Scan for the cell matching the given text and deliver its [x, y] coordinate at center. 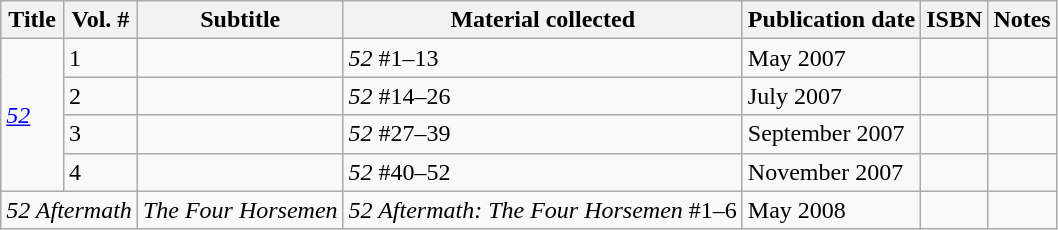
May 2008 [831, 210]
3 [101, 134]
Notes [1022, 20]
52 [32, 115]
July 2007 [831, 96]
52 #40–52 [542, 172]
52 #14–26 [542, 96]
2 [101, 96]
52 Aftermath [70, 210]
1 [101, 58]
Subtitle [240, 20]
The Four Horsemen [240, 210]
Vol. # [101, 20]
Material collected [542, 20]
52 Aftermath: The Four Horsemen #1–6 [542, 210]
Publication date [831, 20]
November 2007 [831, 172]
May 2007 [831, 58]
52 #27–39 [542, 134]
Title [32, 20]
4 [101, 172]
ISBN [954, 20]
52 #1–13 [542, 58]
September 2007 [831, 134]
